Provide the (x, y) coordinate of the cell's center where the given text is located.  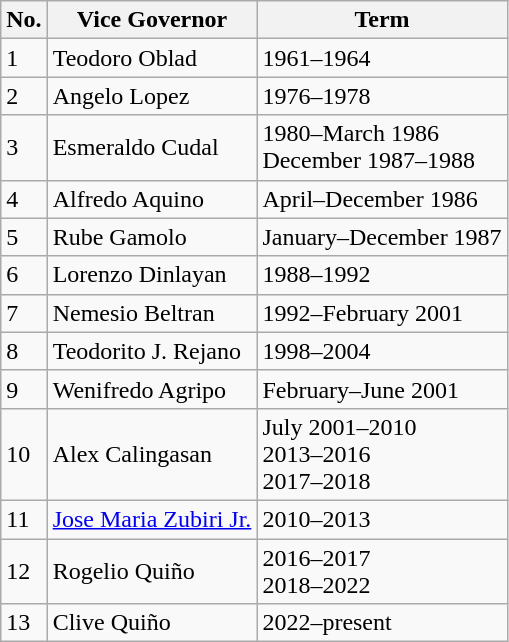
2010–2013 (382, 519)
Angelo Lopez (152, 96)
1980–March 1986December 1987–1988 (382, 148)
Vice Governor (152, 20)
July 2001–20102013–20162017–2018 (382, 454)
Wenifredo Agripo (152, 389)
Term (382, 20)
1998–2004 (382, 351)
7 (24, 313)
Jose Maria Zubiri Jr. (152, 519)
2022–present (382, 623)
5 (24, 237)
Esmeraldo Cudal (152, 148)
1992–February 2001 (382, 313)
1 (24, 58)
1961–1964 (382, 58)
No. (24, 20)
8 (24, 351)
Alex Calingasan (152, 454)
10 (24, 454)
13 (24, 623)
3 (24, 148)
Teodoro Oblad (152, 58)
2 (24, 96)
2016–20172018–2022 (382, 570)
4 (24, 199)
Rogelio Quiño (152, 570)
Teodorito J. Rejano (152, 351)
January–December 1987 (382, 237)
Nemesio Beltran (152, 313)
1976–1978 (382, 96)
9 (24, 389)
12 (24, 570)
Lorenzo Dinlayan (152, 275)
1988–1992 (382, 275)
11 (24, 519)
February–June 2001 (382, 389)
April–December 1986 (382, 199)
Alfredo Aquino (152, 199)
Clive Quiño (152, 623)
6 (24, 275)
Rube Gamolo (152, 237)
